Extract the (x, y) coordinate from the center of the cell holding the provided text.  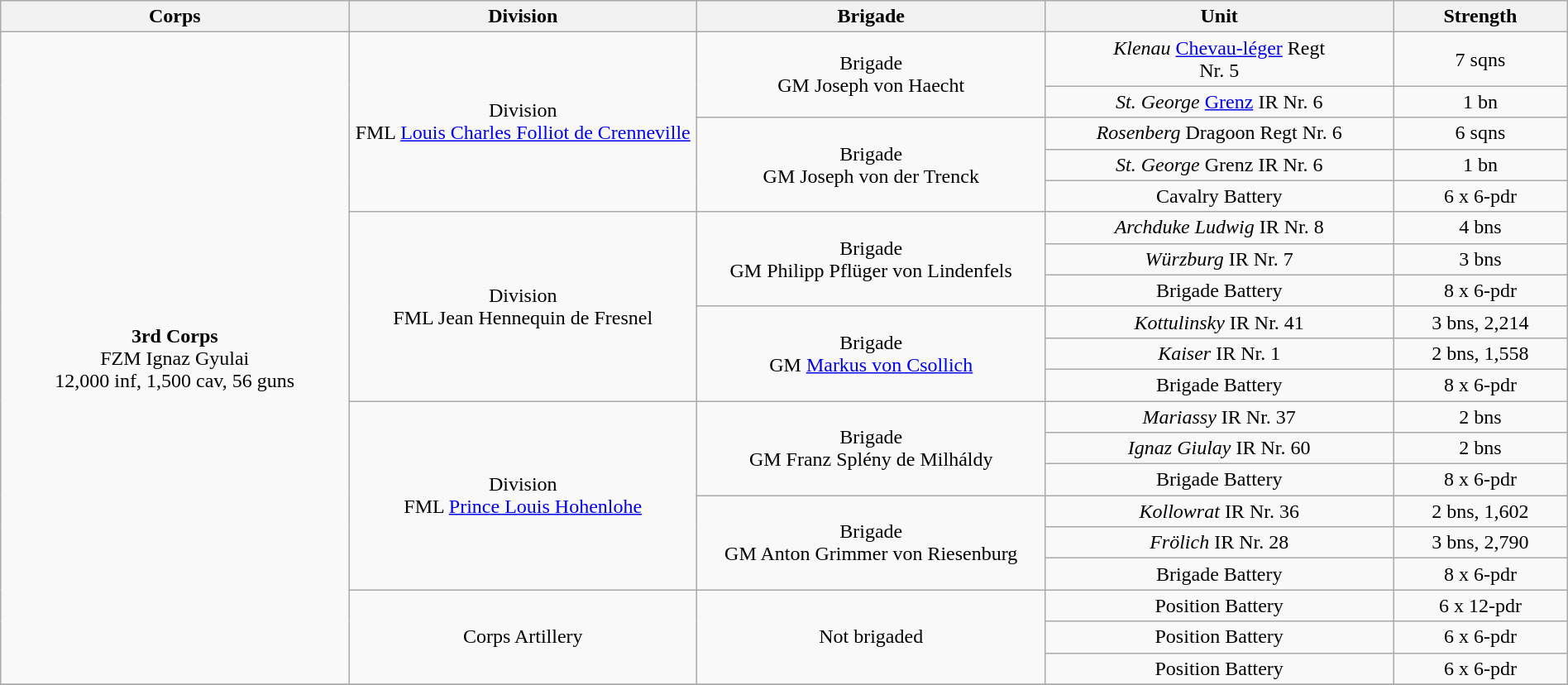
Kollowrat IR Nr. 36 (1219, 511)
Rosenberg Dragoon Regt Nr. 6 (1219, 133)
6 x 12-pdr (1480, 606)
3 bns, 2,790 (1480, 543)
Kottulinsky IR Nr. 41 (1219, 322)
Strength (1480, 17)
7 sqns (1480, 60)
3 bns, 2,214 (1480, 322)
BrigadeGM Joseph von der Trenck (872, 165)
BrigadeGM Franz Splény de Milháldy (872, 448)
3rd CorpsFZM Ignaz Gyulai12,000 inf, 1,500 cav, 56 guns (175, 358)
Mariassy IR Nr. 37 (1219, 416)
DivisionFML Louis Charles Folliot de Crenneville (523, 122)
Frölich IR Nr. 28 (1219, 543)
2 bns, 1,602 (1480, 511)
Unit (1219, 17)
Division (523, 17)
3 bns (1480, 259)
2 bns, 1,558 (1480, 353)
Klenau Chevau-léger RegtNr. 5 (1219, 60)
BrigadeGM Joseph von Haecht (872, 74)
BrigadeGM Philipp Pflüger von Lindenfels (872, 259)
Ignaz Giulay IR Nr. 60 (1219, 448)
Cavalry Battery (1219, 196)
Not brigaded (872, 637)
Brigade (872, 17)
Kaiser IR Nr. 1 (1219, 353)
BrigadeGM Anton Grimmer von Riesenburg (872, 543)
Archduke Ludwig IR Nr. 8 (1219, 228)
BrigadeGM Markus von Csollich (872, 353)
Corps (175, 17)
4 bns (1480, 228)
6 sqns (1480, 133)
Würzburg IR Nr. 7 (1219, 259)
DivisionFML Prince Louis Hohenlohe (523, 495)
Corps Artillery (523, 637)
DivisionFML Jean Hennequin de Fresnel (523, 306)
